Locate the cell with the specified text and output its (X, Y) center coordinate. 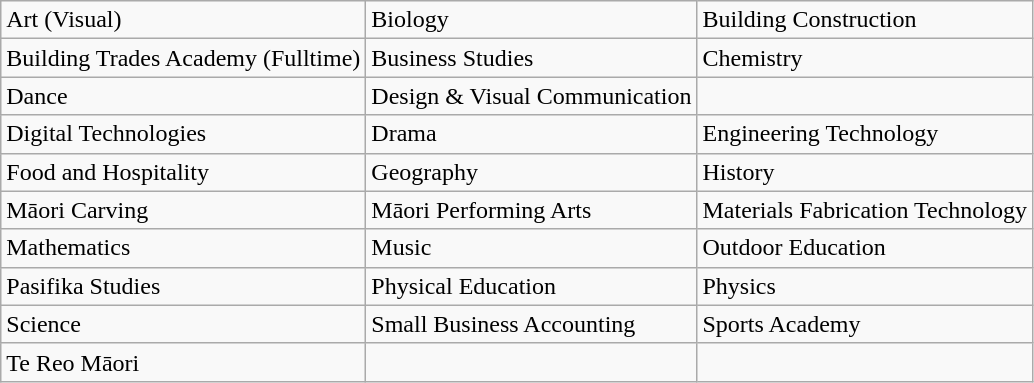
Physical Education (532, 286)
Māori Carving (184, 210)
Materials Fabrication Technology (865, 210)
Mathematics (184, 248)
Music (532, 248)
Biology (532, 20)
Sports Academy (865, 324)
Food and Hospitality (184, 172)
Māori Performing Arts (532, 210)
History (865, 172)
Small Business Accounting (532, 324)
Building Trades Academy (Fulltime) (184, 58)
Te Reo Māori (184, 362)
Drama (532, 134)
Geography (532, 172)
Art (Visual) (184, 20)
Chemistry (865, 58)
Dance (184, 96)
Design & Visual Communication (532, 96)
Digital Technologies (184, 134)
Building Construction (865, 20)
Outdoor Education (865, 248)
Business Studies (532, 58)
Physics (865, 286)
Engineering Technology (865, 134)
Science (184, 324)
Pasifika Studies (184, 286)
